Output the (x, y) coordinate of the center of the cell containing the given text.  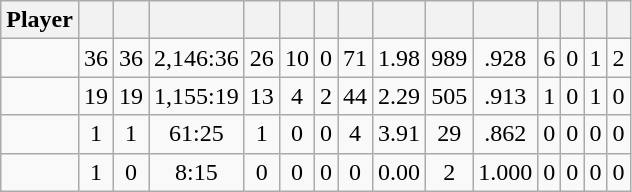
2.29 (400, 96)
26 (262, 58)
8:15 (197, 172)
2,146:36 (197, 58)
.862 (506, 134)
71 (356, 58)
6 (550, 58)
44 (356, 96)
Player (40, 20)
989 (450, 58)
0.00 (400, 172)
1,155:19 (197, 96)
13 (262, 96)
3.91 (400, 134)
1.98 (400, 58)
10 (296, 58)
.913 (506, 96)
.928 (506, 58)
505 (450, 96)
29 (450, 134)
1.000 (506, 172)
61:25 (197, 134)
